Search for the cell housing the specified text and yield its [X, Y] center coordinate. 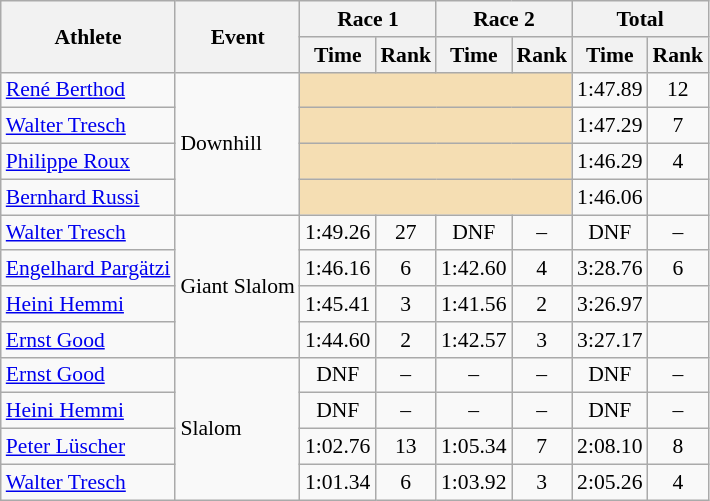
3:27.17 [610, 340]
Downhill [238, 143]
2:05.26 [610, 482]
Philippe Roux [88, 162]
Race 1 [368, 19]
René Berthod [88, 90]
27 [406, 233]
13 [406, 447]
12 [678, 90]
1:42.57 [474, 340]
1:47.29 [610, 126]
1:44.60 [338, 340]
Peter Lüscher [88, 447]
Event [238, 36]
1:42.60 [474, 269]
8 [678, 447]
Slalom [238, 428]
1:46.06 [610, 197]
Engelhard Pargätzi [88, 269]
3:26.97 [610, 304]
Bernhard Russi [88, 197]
1:03.92 [474, 482]
3:28.76 [610, 269]
1:49.26 [338, 233]
1:47.89 [610, 90]
1:01.34 [338, 482]
1:46.29 [610, 162]
Total [640, 19]
1:46.16 [338, 269]
Giant Slalom [238, 286]
Race 2 [504, 19]
1:02.76 [338, 447]
2:08.10 [610, 447]
Athlete [88, 36]
1:41.56 [474, 304]
1:45.41 [338, 304]
1:05.34 [474, 447]
